Search for the cell housing the specified text and yield its (x, y) center coordinate. 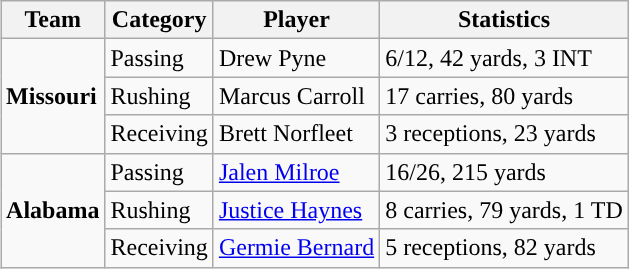
Germie Bernard (296, 248)
Team (53, 20)
Category (159, 20)
Statistics (504, 20)
16/26, 215 yards (504, 172)
Jalen Milroe (296, 172)
Alabama (53, 210)
Brett Norfleet (296, 134)
Marcus Carroll (296, 96)
Drew Pyne (296, 58)
Justice Haynes (296, 210)
17 carries, 80 yards (504, 96)
3 receptions, 23 yards (504, 134)
Player (296, 20)
6/12, 42 yards, 3 INT (504, 58)
8 carries, 79 yards, 1 TD (504, 210)
Missouri (53, 96)
5 receptions, 82 yards (504, 248)
